Identify which cell holds the provided text, then report its [X, Y] central coordinate. 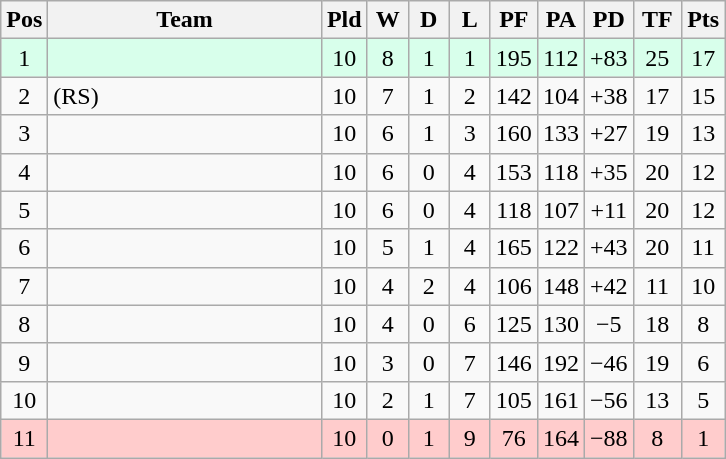
105 [514, 400]
Pos [24, 20]
(RS) [185, 96]
+43 [608, 248]
153 [514, 172]
104 [560, 96]
15 [704, 96]
106 [514, 286]
192 [560, 362]
122 [560, 248]
161 [560, 400]
D [428, 20]
76 [514, 438]
+42 [608, 286]
PA [560, 20]
133 [560, 134]
146 [514, 362]
18 [658, 324]
PF [514, 20]
−56 [608, 400]
142 [514, 96]
L [470, 20]
+27 [608, 134]
W [388, 20]
160 [514, 134]
164 [560, 438]
25 [658, 58]
−88 [608, 438]
−5 [608, 324]
Pts [704, 20]
148 [560, 286]
TF [658, 20]
+83 [608, 58]
107 [560, 210]
+11 [608, 210]
+35 [608, 172]
−46 [608, 362]
Team [185, 20]
112 [560, 58]
125 [514, 324]
+38 [608, 96]
Pld [344, 20]
165 [514, 248]
130 [560, 324]
PD [608, 20]
195 [514, 58]
